Identify which cell holds the provided text, then report its [x, y] central coordinate. 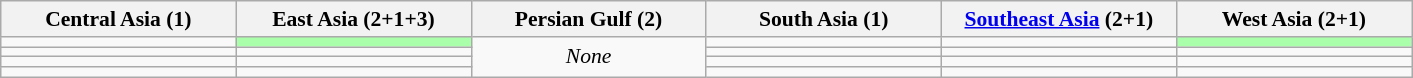
East Asia (2+1+3) [354, 19]
West Asia (2+1) [1294, 19]
South Asia (1) [824, 19]
Central Asia (1) [118, 19]
Persian Gulf (2) [588, 19]
Southeast Asia (2+1) [1058, 19]
None [588, 57]
